Provide the [X, Y] coordinate of the cell's center where the given text is located.  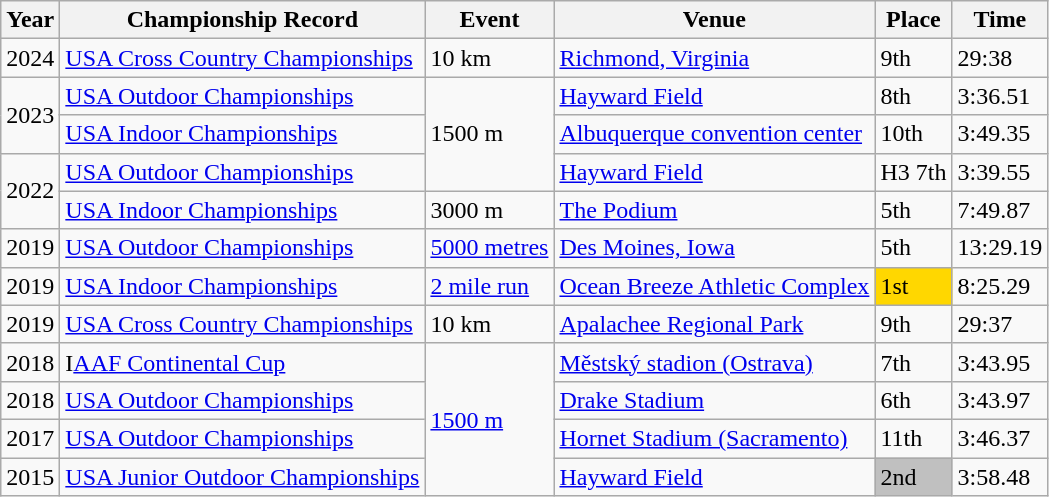
Hornet Stadium (Sacramento) [714, 438]
H3 7th [914, 172]
3000 m [490, 210]
7th [914, 362]
Venue [714, 20]
2023 [30, 115]
3:43.95 [1000, 362]
Championship Record [242, 20]
Time [1000, 20]
3:39.55 [1000, 172]
2022 [30, 191]
29:37 [1000, 324]
2015 [30, 477]
Apalachee Regional Park [714, 324]
Event [490, 20]
6th [914, 400]
Year [30, 20]
29:38 [1000, 58]
3:49.35 [1000, 134]
Albuquerque convention center [714, 134]
2017 [30, 438]
IAAF Continental Cup [242, 362]
Ocean Breeze Athletic Complex [714, 286]
10th [914, 134]
2 mile run [490, 286]
8th [914, 96]
USA Junior Outdoor Championships [242, 477]
7:49.87 [1000, 210]
2024 [30, 58]
13:29.19 [1000, 248]
11th [914, 438]
Městský stadion (Ostrava) [714, 362]
3:58.48 [1000, 477]
3:43.97 [1000, 400]
2nd [914, 477]
3:36.51 [1000, 96]
Richmond, Virginia [714, 58]
5000 metres [490, 248]
Drake Stadium [714, 400]
Des Moines, Iowa [714, 248]
1st [914, 286]
3:46.37 [1000, 438]
Place [914, 20]
8:25.29 [1000, 286]
The Podium [714, 210]
